Find where the given text appears and provide that cell's center as (x, y) coordinate. 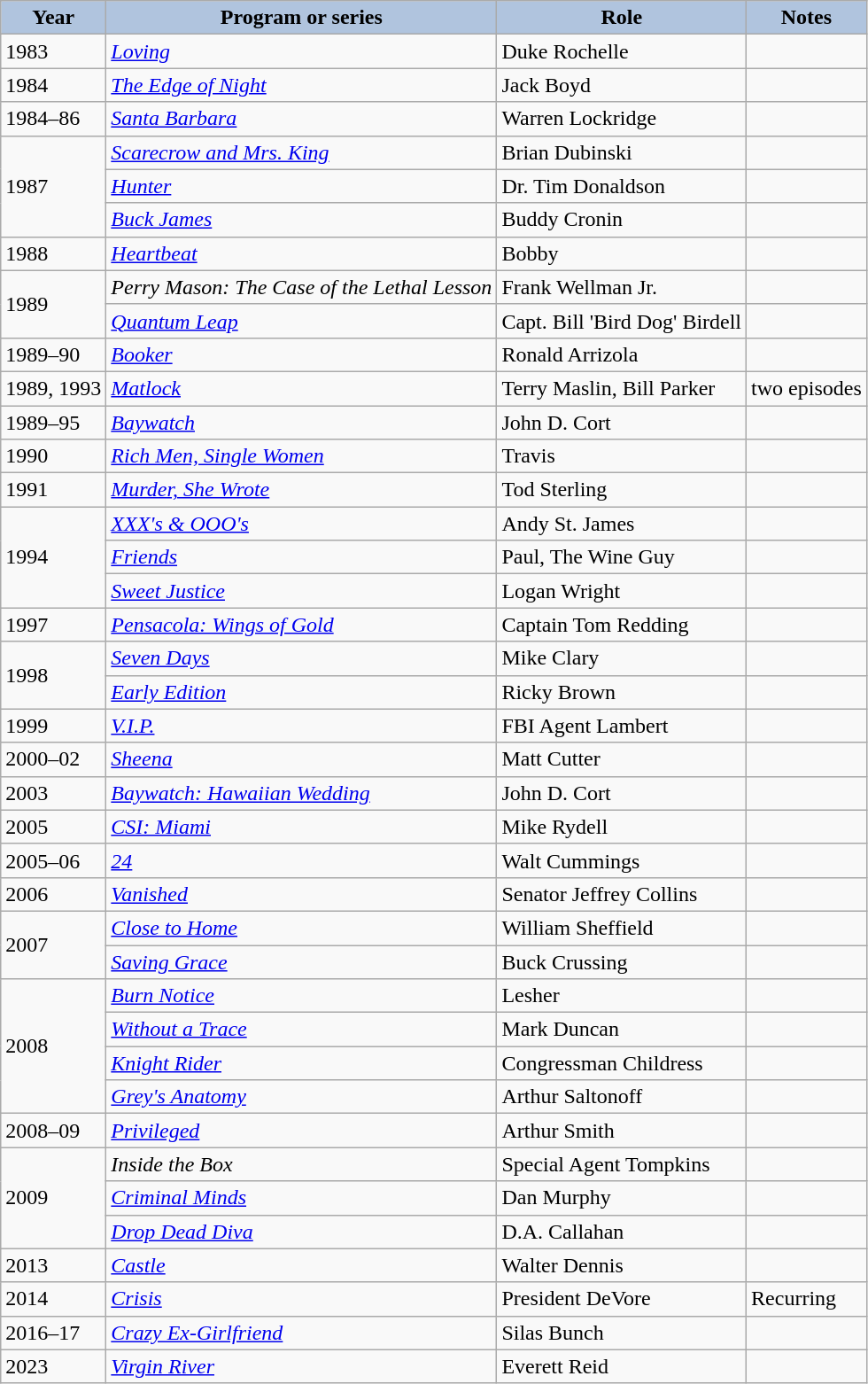
Sheena (301, 759)
Sweet Justice (301, 591)
Pensacola: Wings of Gold (301, 625)
2005 (53, 827)
Terry Maslin, Bill Parker (622, 388)
1999 (53, 726)
The Edge of Night (301, 85)
Criminal Minds (301, 1198)
1984 (53, 85)
Virgin River (301, 1366)
Frank Wellman Jr. (622, 287)
Hunter (301, 186)
Friends (301, 557)
Warren Lockridge (622, 119)
2007 (53, 945)
Perry Mason: The Case of the Lethal Lesson (301, 287)
Arthur Saltonoff (622, 1097)
two episodes (807, 388)
Duke Rochelle (622, 51)
Captain Tom Redding (622, 625)
Buck James (301, 220)
1984–86 (53, 119)
1989–90 (53, 354)
Murder, She Wrote (301, 490)
1991 (53, 490)
Buddy Cronin (622, 220)
Rich Men, Single Women (301, 456)
2003 (53, 793)
2023 (53, 1366)
1989, 1993 (53, 388)
Vanished (301, 894)
Knight Rider (301, 1063)
1989 (53, 304)
Capt. Bill 'Bird Dog' Birdell (622, 321)
1988 (53, 253)
2006 (53, 894)
Silas Bunch (622, 1333)
Scarecrow and Mrs. King (301, 152)
Drop Dead Diva (301, 1232)
Castle (301, 1265)
1994 (53, 557)
Congressman Childress (622, 1063)
Inside the Box (301, 1164)
Mark Duncan (622, 1030)
1983 (53, 51)
Dr. Tim Donaldson (622, 186)
Arthur Smith (622, 1131)
2009 (53, 1198)
Crazy Ex-Girlfriend (301, 1333)
1998 (53, 675)
Matt Cutter (622, 759)
Program or series (301, 18)
Year (53, 18)
FBI Agent Lambert (622, 726)
Paul, The Wine Guy (622, 557)
Travis (622, 456)
Role (622, 18)
Lesher (622, 996)
William Sheffield (622, 928)
Saving Grace (301, 961)
Grey's Anatomy (301, 1097)
President DeVore (622, 1299)
Everett Reid (622, 1366)
Logan Wright (622, 591)
Mike Clary (622, 658)
2013 (53, 1265)
Without a Trace (301, 1030)
Recurring (807, 1299)
Buck Crussing (622, 961)
Notes (807, 18)
Tod Sterling (622, 490)
1990 (53, 456)
Mike Rydell (622, 827)
Seven Days (301, 658)
Early Edition (301, 692)
Walter Dennis (622, 1265)
Loving (301, 51)
Baywatch (301, 423)
XXX's & OOO's (301, 524)
2000–02 (53, 759)
1989–95 (53, 423)
Dan Murphy (622, 1198)
Walt Cummings (622, 860)
Close to Home (301, 928)
Senator Jeffrey Collins (622, 894)
Santa Barbara (301, 119)
CSI: Miami (301, 827)
V.I.P. (301, 726)
Ricky Brown (622, 692)
D.A. Callahan (622, 1232)
Jack Boyd (622, 85)
1997 (53, 625)
Crisis (301, 1299)
2008–09 (53, 1131)
Bobby (622, 253)
2014 (53, 1299)
1987 (53, 186)
Andy St. James (622, 524)
Special Agent Tompkins (622, 1164)
Brian Dubinski (622, 152)
Quantum Leap (301, 321)
24 (301, 860)
Baywatch: Hawaiian Wedding (301, 793)
Privileged (301, 1131)
Burn Notice (301, 996)
Ronald Arrizola (622, 354)
Heartbeat (301, 253)
Matlock (301, 388)
2005–06 (53, 860)
Booker (301, 354)
2016–17 (53, 1333)
2008 (53, 1046)
